Provide the (X, Y) coordinate of the cell's center where the given text is located.  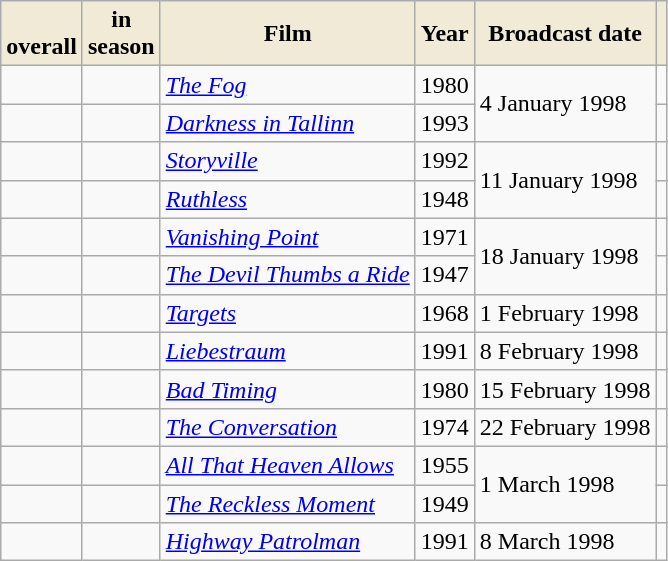
Targets (288, 313)
1974 (444, 427)
Liebestraum (288, 351)
Storyville (288, 161)
8 February 1998 (565, 351)
1947 (444, 275)
The Reckless Moment (288, 503)
Vanishing Point (288, 237)
1993 (444, 123)
overall (42, 34)
Year (444, 34)
Ruthless (288, 199)
1948 (444, 199)
Bad Timing (288, 389)
1949 (444, 503)
1971 (444, 237)
1 March 1998 (565, 484)
Highway Patrolman (288, 542)
Film (288, 34)
The Fog (288, 85)
The Conversation (288, 427)
inseason (121, 34)
22 February 1998 (565, 427)
Darkness in Tallinn (288, 123)
The Devil Thumbs a Ride (288, 275)
1968 (444, 313)
1955 (444, 465)
4 January 1998 (565, 104)
8 March 1998 (565, 542)
11 January 1998 (565, 180)
15 February 1998 (565, 389)
1992 (444, 161)
All That Heaven Allows (288, 465)
18 January 1998 (565, 256)
Broadcast date (565, 34)
1 February 1998 (565, 313)
